From the cell containing the given text, extract its center point as [x, y] coordinate. 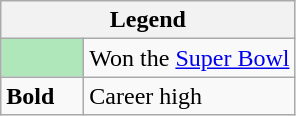
Career high [190, 96]
Legend [148, 20]
Bold [42, 96]
Won the Super Bowl [190, 58]
